For the text-containing cell, return its midpoint in (x, y) coordinate format. 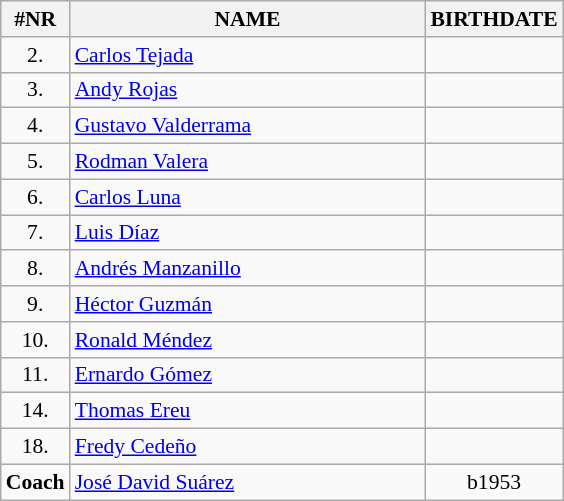
BIRTHDATE (494, 19)
8. (36, 269)
b1953 (494, 482)
NAME (248, 19)
Héctor Guzmán (248, 304)
18. (36, 447)
14. (36, 411)
11. (36, 375)
Andrés Manzanillo (248, 269)
5. (36, 162)
Ernardo Gómez (248, 375)
3. (36, 90)
Gustavo Valderrama (248, 126)
7. (36, 233)
Carlos Tejada (248, 55)
Andy Rojas (248, 90)
2. (36, 55)
6. (36, 197)
Fredy Cedeño (248, 447)
Luis Díaz (248, 233)
10. (36, 340)
Rodman Valera (248, 162)
Ronald Méndez (248, 340)
4. (36, 126)
José David Suárez (248, 482)
#NR (36, 19)
Thomas Ereu (248, 411)
Carlos Luna (248, 197)
9. (36, 304)
Coach (36, 482)
